Scan for the cell matching the given text and deliver its (X, Y) coordinate at center. 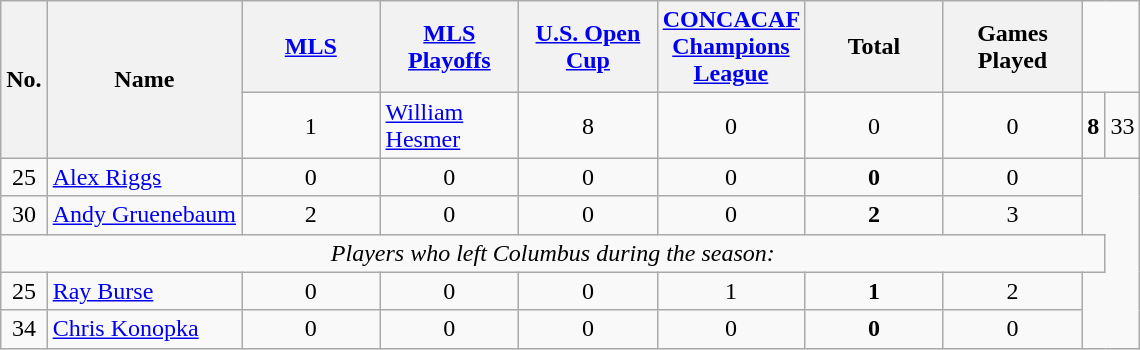
CONCACAF Champions League (730, 47)
MLS Playoffs (450, 47)
3 (1012, 215)
30 (24, 215)
No. (24, 80)
William Hesmer (450, 126)
Andy Gruenebaum (144, 215)
Name (144, 80)
Players who left Columbus during the season: (553, 253)
MLS (312, 47)
Games Played (1012, 47)
33 (1122, 126)
34 (24, 329)
Alex Riggs (144, 177)
Chris Konopka (144, 329)
U.S. Open Cup (588, 47)
Total (874, 47)
Ray Burse (144, 291)
